Search for the cell housing the specified text and yield its (X, Y) center coordinate. 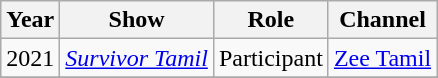
Show (137, 20)
Year (30, 20)
Survivor Tamil (137, 58)
Role (270, 20)
Zee Tamil (382, 58)
2021 (30, 58)
Participant (270, 58)
Channel (382, 20)
